For the text-containing cell, return its midpoint in (X, Y) coordinate format. 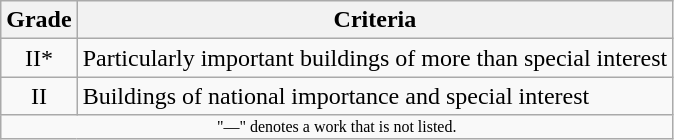
"—" denotes a work that is not listed. (337, 127)
Buildings of national importance and special interest (375, 96)
II (39, 96)
Particularly important buildings of more than special interest (375, 58)
Criteria (375, 20)
Grade (39, 20)
II* (39, 58)
